Search for the cell housing the specified text and yield its (x, y) center coordinate. 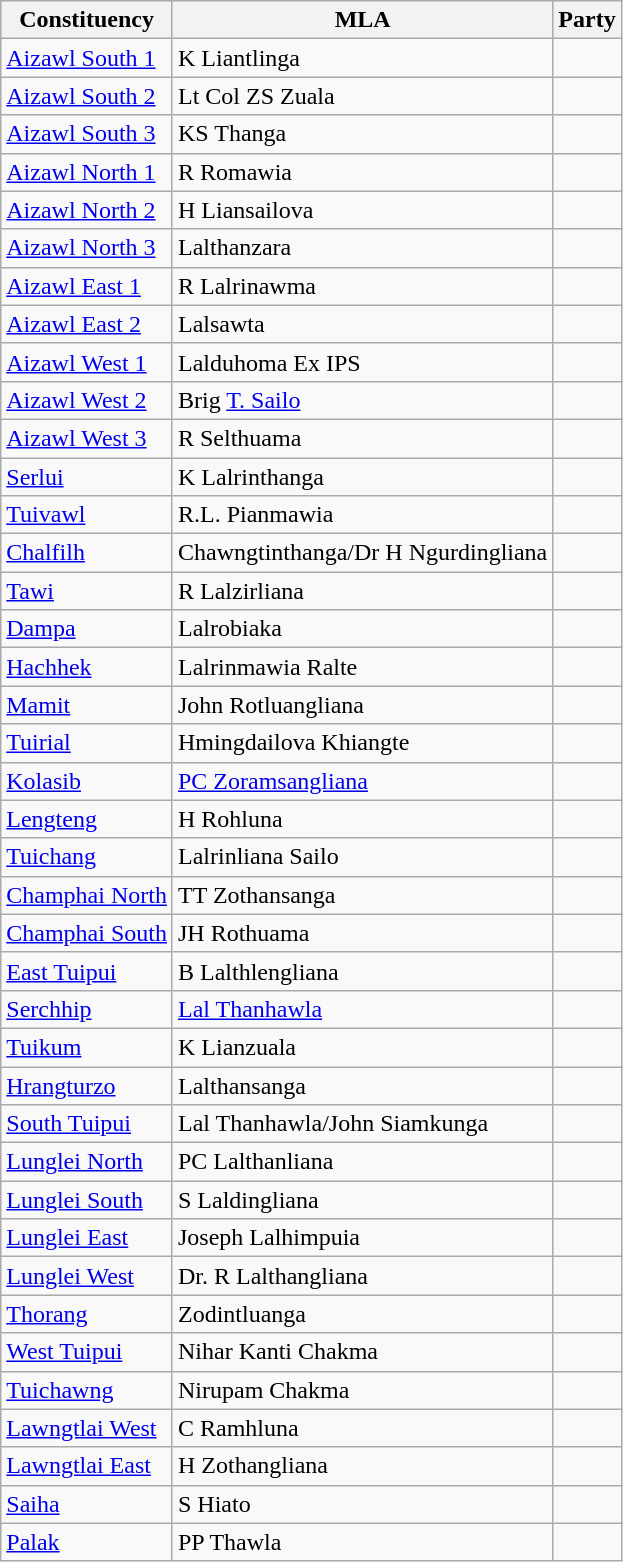
West Tuipui (87, 1352)
Kolasib (87, 781)
Aizawl West 1 (87, 362)
Constituency (87, 20)
R.L. Pianmawia (362, 515)
KS Thanga (362, 134)
Brig T. Sailo (362, 400)
Aizawl South 2 (87, 96)
Lalrobiaka (362, 629)
Lunglei South (87, 1200)
Nihar Kanti Chakma (362, 1352)
JH Rothuama (362, 933)
Aizawl North 2 (87, 210)
Lengteng (87, 819)
Chalfilh (87, 553)
Dampa (87, 629)
Lalduhoma Ex IPS (362, 362)
R Lalrinawma (362, 286)
Lunglei West (87, 1276)
PC Lalthanliana (362, 1162)
Lunglei East (87, 1238)
Lalrinliana Sailo (362, 857)
Lalthanzara (362, 248)
Nirupam Chakma (362, 1390)
H Rohluna (362, 819)
Lt Col ZS Zuala (362, 96)
Tuivawl (87, 515)
Joseph Lalhimpuia (362, 1238)
Chawngtinthanga/Dr H Ngurdingliana (362, 553)
Zodintluanga (362, 1314)
Hachhek (87, 667)
Tuichawng (87, 1390)
S Hiato (362, 1504)
Hrangturzo (87, 1085)
Aizawl North 1 (87, 172)
Tawi (87, 591)
K Liantlinga (362, 58)
B Lalthlengliana (362, 971)
Serlui (87, 477)
R Selthuama (362, 438)
Hmingdailova Khiangte (362, 743)
Lal Thanhawla (362, 1009)
Dr. R Lalthangliana (362, 1276)
S Laldingliana (362, 1200)
Palak (87, 1542)
Aizawl West 3 (87, 438)
R Romawia (362, 172)
Serchhip (87, 1009)
Aizawl South 3 (87, 134)
Lunglei North (87, 1162)
TT Zothansanga (362, 895)
Aizawl North 3 (87, 248)
Aizawl East 1 (87, 286)
South Tuipui (87, 1124)
Champhai South (87, 933)
Saiha (87, 1504)
Thorang (87, 1314)
PC Zoramsangliana (362, 781)
Lalsawta (362, 324)
Party (587, 20)
H Liansailova (362, 210)
K Lalrinthanga (362, 477)
C Ramhluna (362, 1428)
Lawngtlai West (87, 1428)
Lalrinmawia Ralte (362, 667)
R Lalzirliana (362, 591)
Lalthansanga (362, 1085)
Aizawl West 2 (87, 400)
K Lianzuala (362, 1047)
Tuirial (87, 743)
Aizawl East 2 (87, 324)
Champhai North (87, 895)
Aizawl South 1 (87, 58)
Mamit (87, 705)
PP Thawla (362, 1542)
Tuichang (87, 857)
H Zothangliana (362, 1466)
MLA (362, 20)
Lawngtlai East (87, 1466)
Lal Thanhawla/John Siamkunga (362, 1124)
East Tuipui (87, 971)
Tuikum (87, 1047)
John Rotluangliana (362, 705)
